Detect which cell encompasses the target text, then output its [x, y] center coordinate. 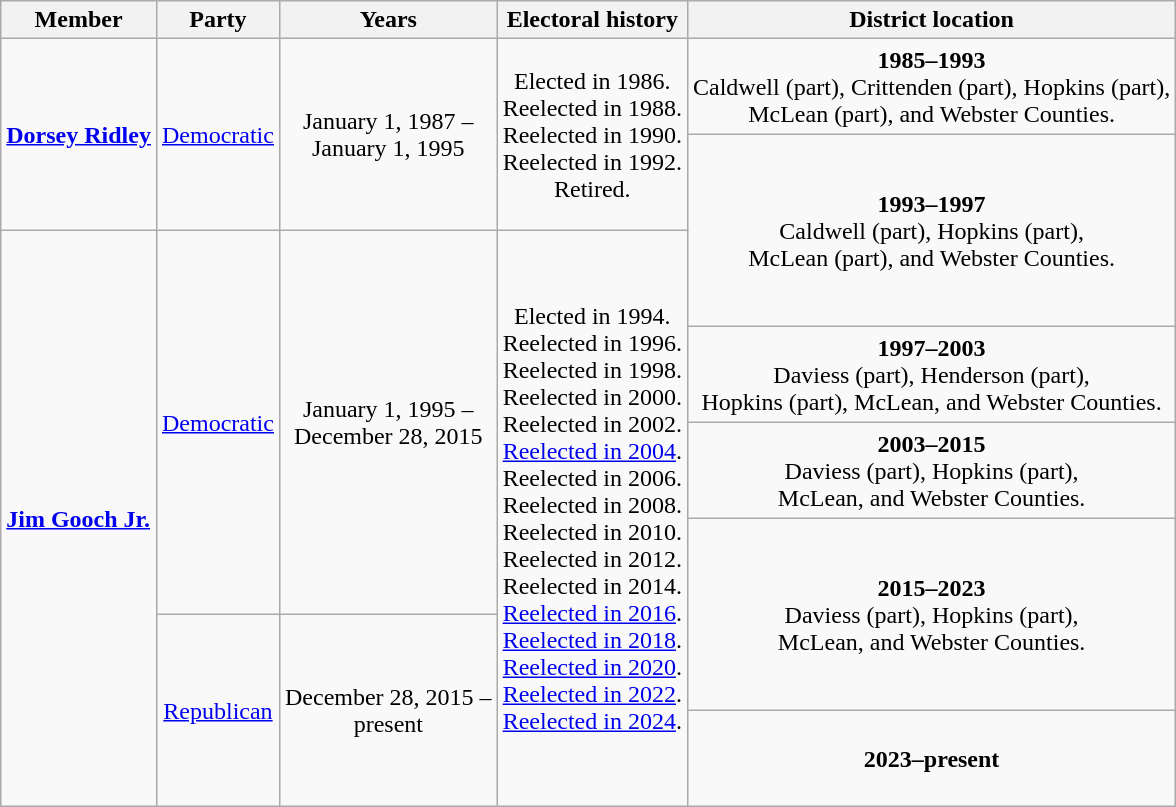
Years [388, 20]
Member [79, 20]
Elected in 1986.Reelected in 1988.Reelected in 1990.Reelected in 1992.Retired. [592, 135]
January 1, 1987 –January 1, 1995 [388, 135]
Party [218, 20]
December 28, 2015 –present [388, 711]
January 1, 1995 –December 28, 2015 [388, 423]
1993–1997Caldwell (part), Hopkins (part),McLean (part), and Webster Counties. [931, 231]
Republican [218, 711]
2015–2023Daviess (part), Hopkins (part),McLean, and Webster Counties. [931, 615]
2023–present [931, 759]
1997–2003Daviess (part), Henderson (part),Hopkins (part), McLean, and Webster Counties. [931, 375]
Dorsey Ridley [79, 135]
District location [931, 20]
Electoral history [592, 20]
2003–2015Daviess (part), Hopkins (part),McLean, and Webster Counties. [931, 471]
Jim Gooch Jr. [79, 519]
1985–1993Caldwell (part), Crittenden (part), Hopkins (part),McLean (part), and Webster Counties. [931, 87]
